Capture the cell that displays the provided text and extract its [x, y] central coordinate. 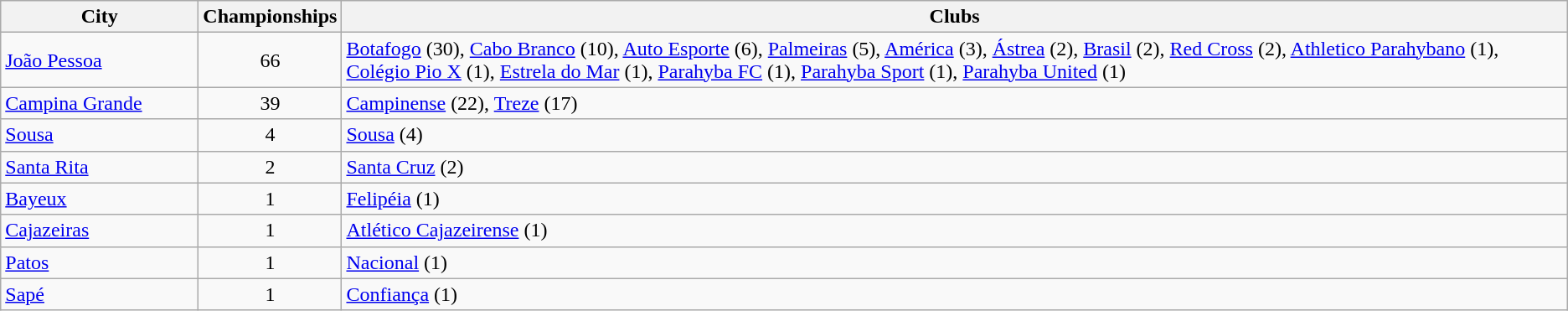
Santa Cruz (2) [955, 167]
4 [270, 135]
Championships [270, 17]
Clubs [955, 17]
Bayeux [100, 199]
Felipéia (1) [955, 199]
Campina Grande [100, 103]
Patos [100, 262]
Campinense (22), Treze (17) [955, 103]
Sapé [100, 294]
2 [270, 167]
Atlético Cajazeirense (1) [955, 231]
66 [270, 60]
Nacional (1) [955, 262]
Santa Rita [100, 167]
39 [270, 103]
Sousa [100, 135]
Confiança (1) [955, 294]
Sousa (4) [955, 135]
Cajazeiras [100, 231]
João Pessoa [100, 60]
City [100, 17]
